Identify which cell holds the provided text, then report its [X, Y] central coordinate. 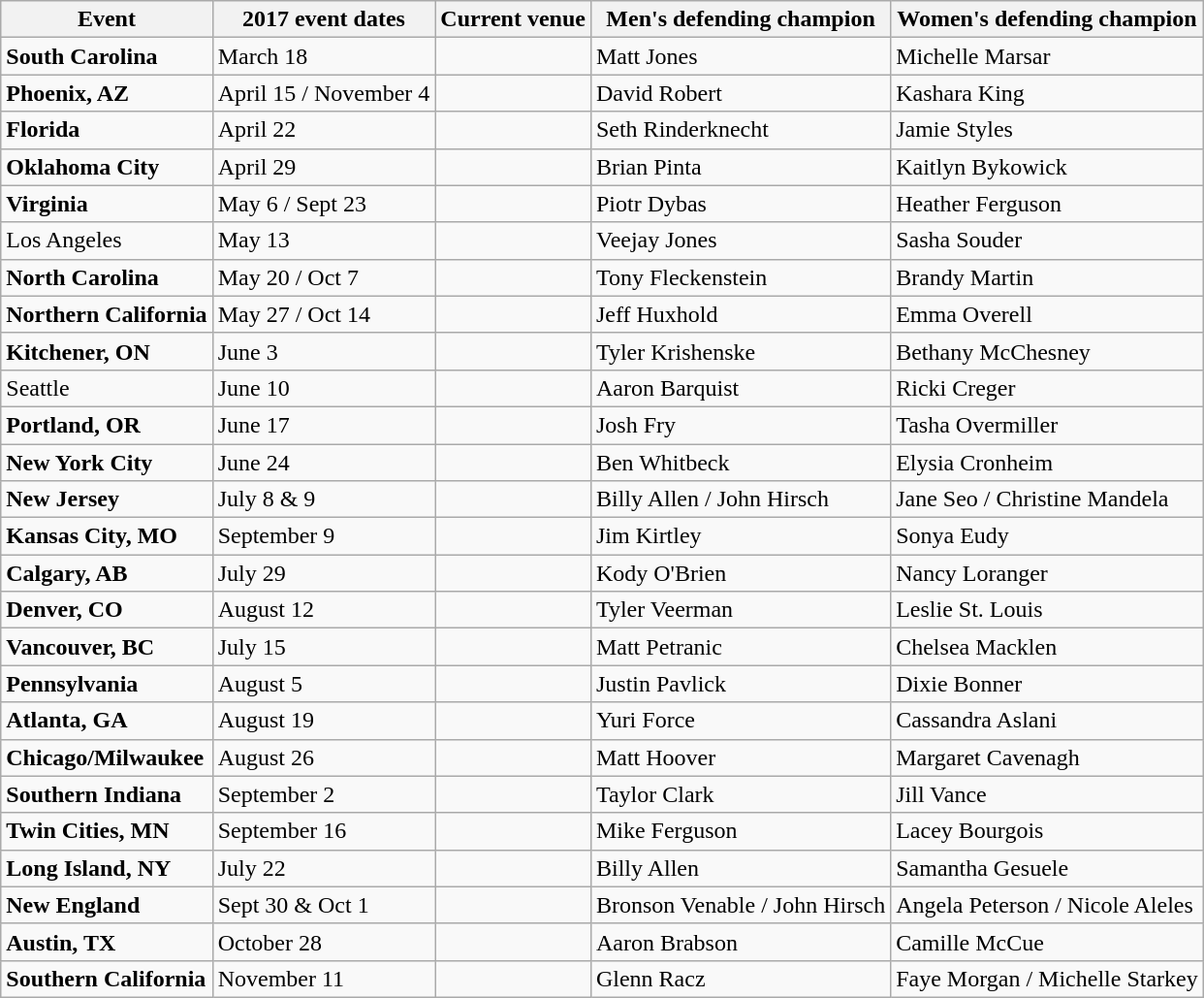
Current venue [514, 19]
June 24 [324, 463]
Pennsylvania [107, 684]
June 17 [324, 425]
Florida [107, 130]
Oklahoma City [107, 167]
May 27 / Oct 14 [324, 314]
Northern California [107, 314]
May 6 / Sept 23 [324, 204]
Samantha Gesuele [1047, 868]
Men's defending champion [741, 19]
August 26 [324, 757]
Phoenix, AZ [107, 93]
June 3 [324, 351]
Seattle [107, 388]
Ben Whitbeck [741, 463]
Michelle Marsar [1047, 56]
Atlanta, GA [107, 721]
July 8 & 9 [324, 499]
August 12 [324, 610]
Kansas City, MO [107, 536]
Angela Peterson / Nicole Aleles [1047, 905]
Kaitlyn Bykowick [1047, 167]
Virginia [107, 204]
Seth Rinderknecht [741, 130]
Veejay Jones [741, 241]
Dixie Bonner [1047, 684]
Piotr Dybas [741, 204]
Heather Ferguson [1047, 204]
April 15 / November 4 [324, 93]
Faye Morgan / Michelle Starkey [1047, 979]
Aaron Brabson [741, 942]
October 28 [324, 942]
Tyler Veerman [741, 610]
June 10 [324, 388]
September 9 [324, 536]
Lacey Bourgois [1047, 831]
David Robert [741, 93]
Jamie Styles [1047, 130]
Cassandra Aslani [1047, 721]
Kitchener, ON [107, 351]
July 15 [324, 647]
New Jersey [107, 499]
Long Island, NY [107, 868]
Billy Allen [741, 868]
Southern Indiana [107, 794]
Matt Hoover [741, 757]
Sonya Eudy [1047, 536]
March 18 [324, 56]
Jane Seo / Christine Mandela [1047, 499]
Mike Ferguson [741, 831]
Yuri Force [741, 721]
April 22 [324, 130]
August 19 [324, 721]
November 11 [324, 979]
Portland, OR [107, 425]
Tasha Overmiller [1047, 425]
May 20 / Oct 7 [324, 277]
Event [107, 19]
September 2 [324, 794]
South Carolina [107, 56]
Aaron Barquist [741, 388]
Jill Vance [1047, 794]
Southern California [107, 979]
Jim Kirtley [741, 536]
New York City [107, 463]
New England [107, 905]
Leslie St. Louis [1047, 610]
Sasha Souder [1047, 241]
Justin Pavlick [741, 684]
2017 event dates [324, 19]
Camille McCue [1047, 942]
Elysia Cronheim [1047, 463]
September 16 [324, 831]
Los Angeles [107, 241]
July 29 [324, 573]
Tyler Krishenske [741, 351]
Bethany McChesney [1047, 351]
Kashara King [1047, 93]
Ricki Creger [1047, 388]
Emma Overell [1047, 314]
Nancy Loranger [1047, 573]
Margaret Cavenagh [1047, 757]
Kody O'Brien [741, 573]
Denver, CO [107, 610]
Matt Petranic [741, 647]
Sept 30 & Oct 1 [324, 905]
North Carolina [107, 277]
Jeff Huxhold [741, 314]
Chelsea Macklen [1047, 647]
Calgary, AB [107, 573]
Josh Fry [741, 425]
July 22 [324, 868]
Austin, TX [107, 942]
Brian Pinta [741, 167]
Twin Cities, MN [107, 831]
Billy Allen / John Hirsch [741, 499]
August 5 [324, 684]
Vancouver, BC [107, 647]
Chicago/Milwaukee [107, 757]
Tony Fleckenstein [741, 277]
Brandy Martin [1047, 277]
Matt Jones [741, 56]
Bronson Venable / John Hirsch [741, 905]
Taylor Clark [741, 794]
Glenn Racz [741, 979]
Women's defending champion [1047, 19]
April 29 [324, 167]
May 13 [324, 241]
